Search for the cell housing the specified text and yield its [x, y] center coordinate. 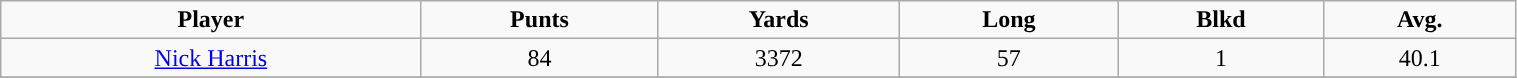
84 [540, 58]
1 [1220, 58]
Player [211, 20]
Nick Harris [211, 58]
Blkd [1220, 20]
57 [1008, 58]
40.1 [1420, 58]
Punts [540, 20]
Long [1008, 20]
Yards [778, 20]
3372 [778, 58]
Avg. [1420, 20]
